Pinpoint the cell where the given text exists, returning its [X, Y] midpoint coordinate. 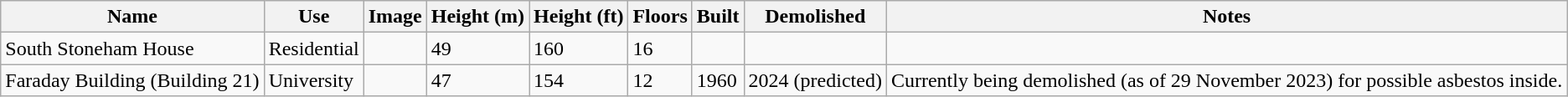
Currently being demolished (as of 29 November 2023) for possible asbestos inside. [1226, 80]
1960 [718, 80]
Built [718, 17]
2024 (predicted) [815, 80]
Name [132, 17]
South Stoneham House [132, 48]
49 [477, 48]
160 [579, 48]
Floors [660, 17]
Image [395, 17]
16 [660, 48]
Residential [313, 48]
12 [660, 80]
Notes [1226, 17]
Height (m) [477, 17]
Height (ft) [579, 17]
47 [477, 80]
Faraday Building (Building 21) [132, 80]
154 [579, 80]
Demolished [815, 17]
Use [313, 17]
University [313, 80]
